Identify which cell holds the provided text, then report its [x, y] central coordinate. 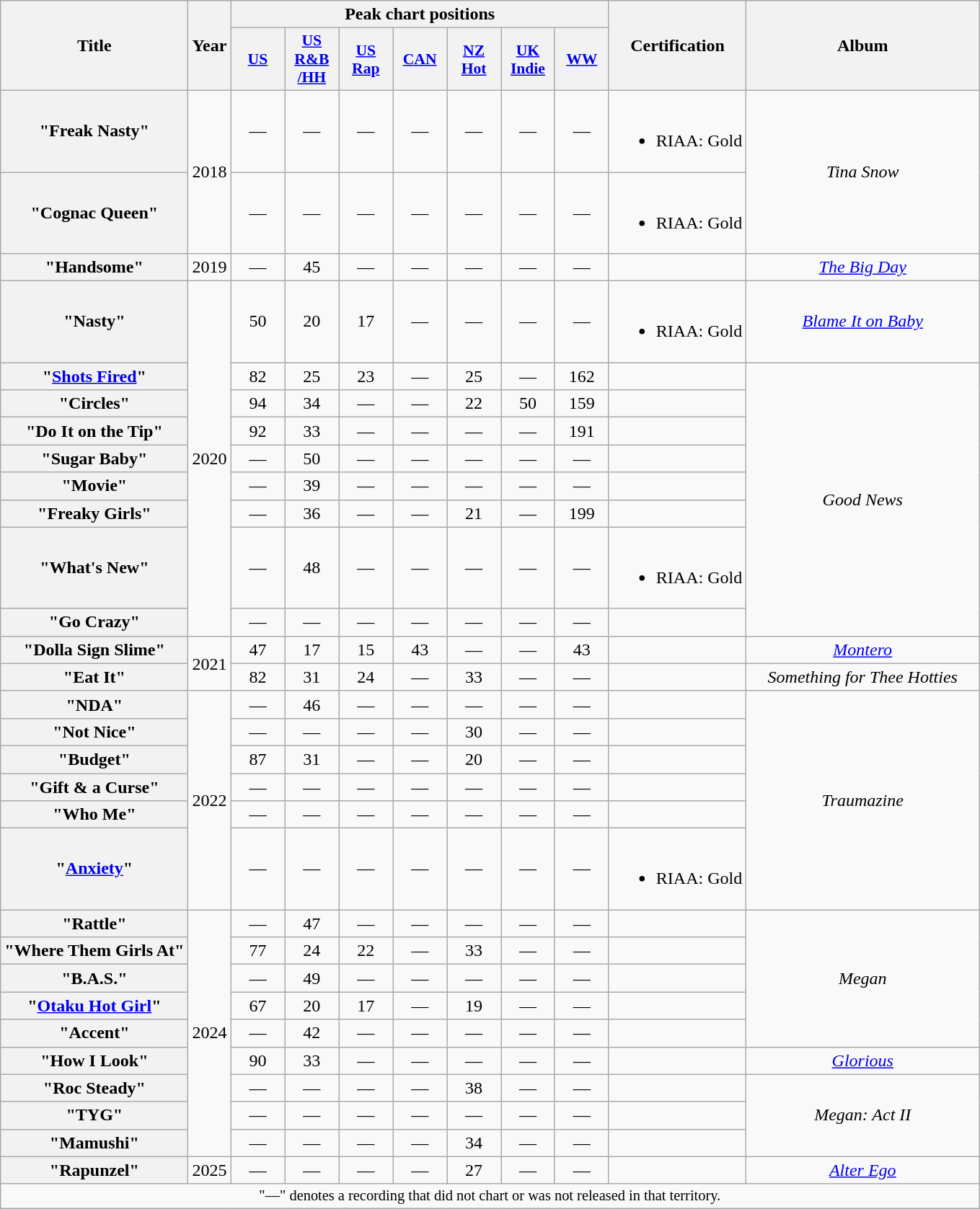
"Otaku Hot Girl" [94, 1006]
94 [258, 404]
2019 [209, 267]
30 [474, 732]
"Budget" [94, 759]
48 [312, 568]
Montero [862, 650]
46 [312, 704]
77 [258, 951]
87 [258, 759]
Something for Thee Hotties [862, 677]
36 [312, 513]
"NDA" [94, 704]
"Anxiety" [94, 869]
38 [474, 1088]
"Cognac Queen" [94, 212]
2018 [209, 172]
"Freaky Girls" [94, 513]
Glorious [862, 1060]
CAN [420, 59]
Megan: Act II [862, 1115]
"Rapunzel" [94, 1170]
"Eat It" [94, 677]
Certification [677, 46]
"Roc Steady" [94, 1088]
"Who Me" [94, 815]
2020 [209, 459]
2022 [209, 800]
Album [862, 46]
"Where Them Girls At" [94, 951]
49 [312, 978]
US [258, 59]
"Circles" [94, 404]
Blame It on Baby [862, 322]
USR&B/HH [312, 59]
Title [94, 46]
USRap [366, 59]
WW [581, 59]
23 [366, 376]
"Not Nice" [94, 732]
UKIndie [528, 59]
"Dolla Sign Slime" [94, 650]
Year [209, 46]
The Big Day [862, 267]
39 [312, 486]
191 [581, 431]
"Movie" [94, 486]
"Mamushi" [94, 1143]
"B.A.S." [94, 978]
Tina Snow [862, 172]
"Go Crazy" [94, 622]
"Handsome" [94, 267]
"How I Look" [94, 1060]
"Freak Nasty" [94, 131]
27 [474, 1170]
199 [581, 513]
Megan [862, 978]
"What's New" [94, 568]
NZHot [474, 59]
Traumazine [862, 800]
"—" denotes a recording that did not chart or was not released in that territory. [490, 1196]
2021 [209, 663]
21 [474, 513]
90 [258, 1060]
"Sugar Baby" [94, 459]
"Rattle" [94, 924]
Peak chart positions [420, 14]
45 [312, 267]
"Nasty" [94, 322]
159 [581, 404]
2024 [209, 1034]
"Do It on the Tip" [94, 431]
Good News [862, 500]
"Shots Fired" [94, 376]
Alter Ego [862, 1170]
67 [258, 1006]
"Accent" [94, 1033]
"TYG" [94, 1115]
92 [258, 431]
2025 [209, 1170]
15 [366, 650]
"Gift & a Curse" [94, 787]
42 [312, 1033]
162 [581, 376]
19 [474, 1006]
